Pinpoint the cell where the given text exists, returning its [X, Y] midpoint coordinate. 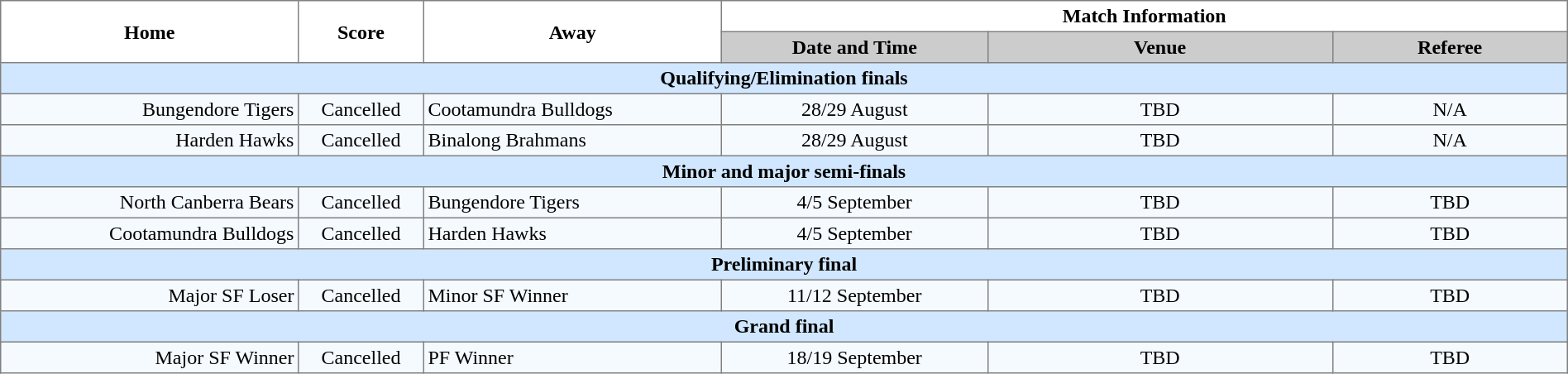
Referee [1450, 47]
Match Information [1145, 17]
11/12 September [854, 295]
18/19 September [854, 357]
North Canberra Bears [150, 203]
Venue [1159, 47]
Score [361, 31]
Major SF Loser [150, 295]
Qualifying/Elimination finals [784, 79]
Preliminary final [784, 265]
Away [572, 31]
Minor and major semi-finals [784, 171]
Minor SF Winner [572, 295]
Binalong Brahmans [572, 141]
PF Winner [572, 357]
Major SF Winner [150, 357]
Home [150, 31]
Grand final [784, 327]
Date and Time [854, 47]
